Determine the (X, Y) coordinate at the center of the cell enclosing the given text.  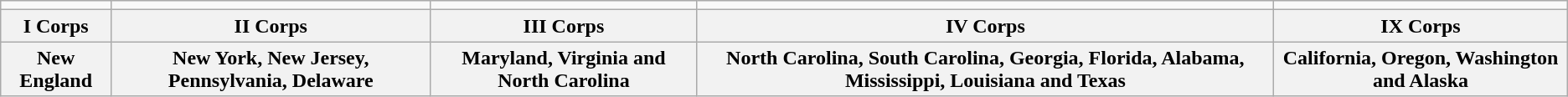
California, Oregon, Washington and Alaska (1421, 69)
New York, New Jersey, Pennsylvania, Delaware (271, 69)
III Corps (564, 26)
New England (56, 69)
I Corps (56, 26)
North Carolina, South Carolina, Georgia, Florida, Alabama, Mississippi, Louisiana and Texas (985, 69)
IX Corps (1421, 26)
Maryland, Virginia and North Carolina (564, 69)
IV Corps (985, 26)
II Corps (271, 26)
